Provide the (X, Y) coordinate of the cell's center where the given text is located.  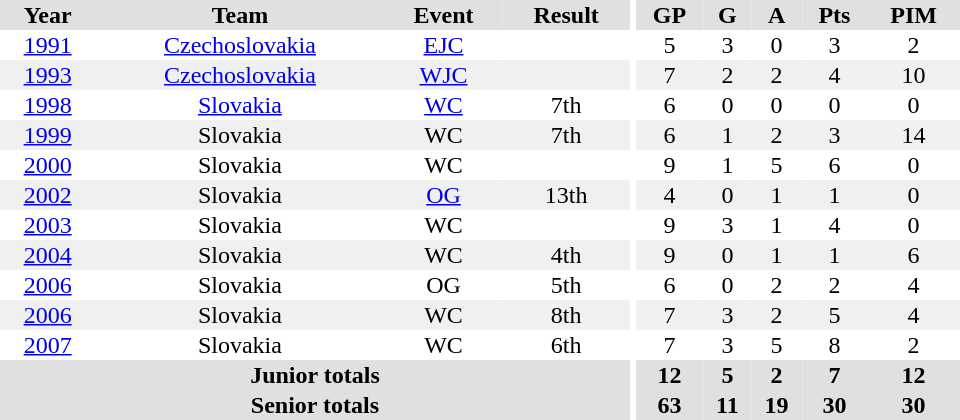
Year (48, 15)
GP (670, 15)
5th (566, 285)
63 (670, 405)
Junior totals (315, 375)
2007 (48, 345)
Team (240, 15)
2003 (48, 225)
Senior totals (315, 405)
Event (444, 15)
13th (566, 195)
19 (776, 405)
A (776, 15)
2002 (48, 195)
8 (834, 345)
10 (914, 75)
8th (566, 315)
4th (566, 255)
1998 (48, 105)
2004 (48, 255)
1999 (48, 135)
11 (727, 405)
WJC (444, 75)
Result (566, 15)
14 (914, 135)
G (727, 15)
2000 (48, 165)
Pts (834, 15)
6th (566, 345)
PIM (914, 15)
1991 (48, 45)
1993 (48, 75)
EJC (444, 45)
